Determine the [x, y] coordinate at the center of the cell enclosing the given text.  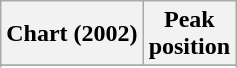
Peakposition [189, 34]
Chart (2002) [72, 34]
